Pinpoint the cell where the given text exists, returning its (X, Y) midpoint coordinate. 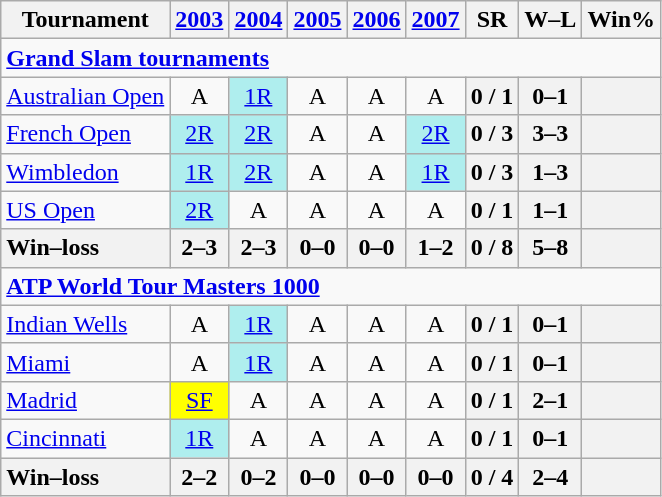
Indian Wells (86, 324)
0 / 4 (492, 477)
1–2 (436, 248)
Cincinnati (86, 438)
2–1 (550, 400)
2003 (200, 20)
W–L (550, 20)
2006 (376, 20)
Grand Slam tournaments (331, 58)
Madrid (86, 400)
SF (200, 400)
0 / 8 (492, 248)
ATP World Tour Masters 1000 (331, 286)
5–8 (550, 248)
2004 (258, 20)
Tournament (86, 20)
Australian Open (86, 96)
2005 (318, 20)
2007 (436, 20)
Wimbledon (86, 172)
2–4 (550, 477)
1–1 (550, 210)
0–2 (258, 477)
3–3 (550, 134)
2–2 (200, 477)
Miami (86, 362)
US Open (86, 210)
French Open (86, 134)
Win% (622, 20)
SR (492, 20)
1–3 (550, 172)
